Pinpoint the cell where the given text exists, returning its [x, y] midpoint coordinate. 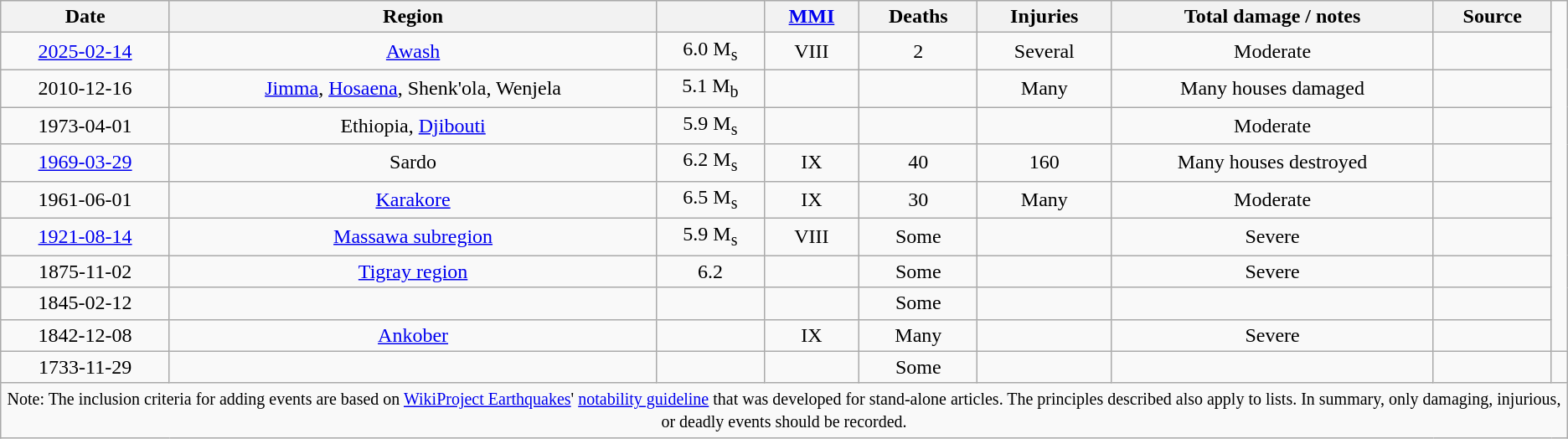
1961-06-01 [85, 199]
Many houses destroyed [1273, 163]
30 [918, 199]
1845-02-12 [85, 303]
Source [1492, 17]
6.0 Ms [710, 51]
1973-04-01 [85, 126]
2025-02-14 [85, 51]
5.1 Mb [710, 88]
1921-08-14 [85, 237]
Ankober [412, 335]
Karakore [412, 199]
MMI [812, 17]
160 [1044, 163]
Tigray region [412, 271]
6.2 Ms [710, 163]
Ethiopia, Djibouti [412, 126]
Many houses damaged [1273, 88]
1969-03-29 [85, 163]
1842-12-08 [85, 335]
2 [918, 51]
Sardo [412, 163]
40 [918, 163]
Deaths [918, 17]
Jimma, Hosaena, Shenk'ola, Wenjela [412, 88]
Region [412, 17]
6.2 [710, 271]
Massawa subregion [412, 237]
Awash [412, 51]
1875-11-02 [85, 271]
Injuries [1044, 17]
6.5 Ms [710, 199]
Several [1044, 51]
2010-12-16 [85, 88]
Date [85, 17]
1733-11-29 [85, 367]
Total damage / notes [1273, 17]
